Extract the (x, y) coordinate from the center of the cell holding the provided text.  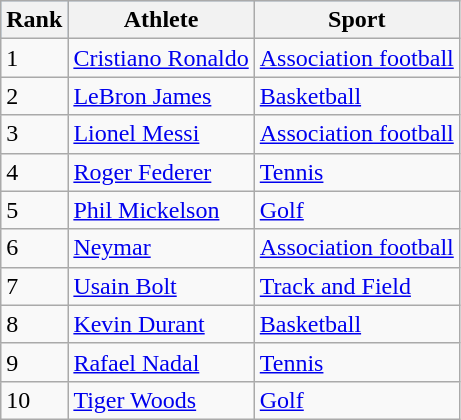
10 (34, 400)
Roger Federer (161, 172)
LeBron James (161, 96)
Sport (356, 20)
Rafael Nadal (161, 362)
8 (34, 324)
4 (34, 172)
Lionel Messi (161, 134)
1 (34, 58)
6 (34, 248)
Track and Field (356, 286)
9 (34, 362)
3 (34, 134)
Cristiano Ronaldo (161, 58)
Athlete (161, 20)
Rank (34, 20)
Kevin Durant (161, 324)
7 (34, 286)
Usain Bolt (161, 286)
Neymar (161, 248)
2 (34, 96)
5 (34, 210)
Phil Mickelson (161, 210)
Tiger Woods (161, 400)
